Find where the given text appears and provide that cell's center as [X, Y] coordinate. 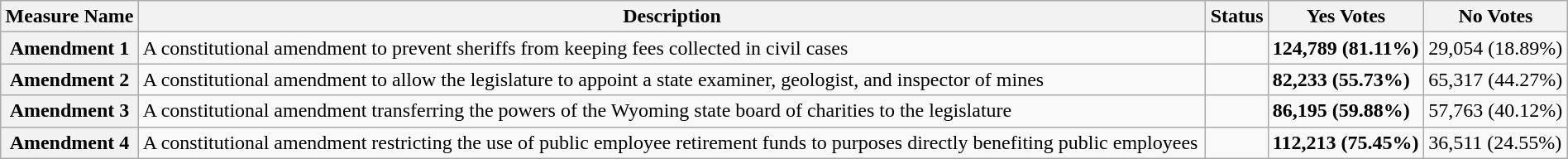
Yes Votes [1346, 17]
Amendment 4 [69, 142]
Measure Name [69, 17]
Amendment 1 [69, 48]
Amendment 3 [69, 111]
57,763 (40.12%) [1496, 111]
112,213 (75.45%) [1346, 142]
A constitutional amendment transferring the powers of the Wyoming state board of charities to the legislature [672, 111]
Status [1237, 17]
86,195 (59.88%) [1346, 111]
A constitutional amendment to allow the legislature to appoint a state examiner, geologist, and inspector of mines [672, 79]
A constitutional amendment restricting the use of public employee retirement funds to purposes directly benefiting public employees [672, 142]
36,511 (24.55%) [1496, 142]
29,054 (18.89%) [1496, 48]
Description [672, 17]
No Votes [1496, 17]
A constitutional amendment to prevent sheriffs from keeping fees collected in civil cases [672, 48]
65,317 (44.27%) [1496, 79]
124,789 (81.11%) [1346, 48]
82,233 (55.73%) [1346, 79]
Amendment 2 [69, 79]
